Return the (X, Y) coordinate for the center point of the cell that contains the specified text.  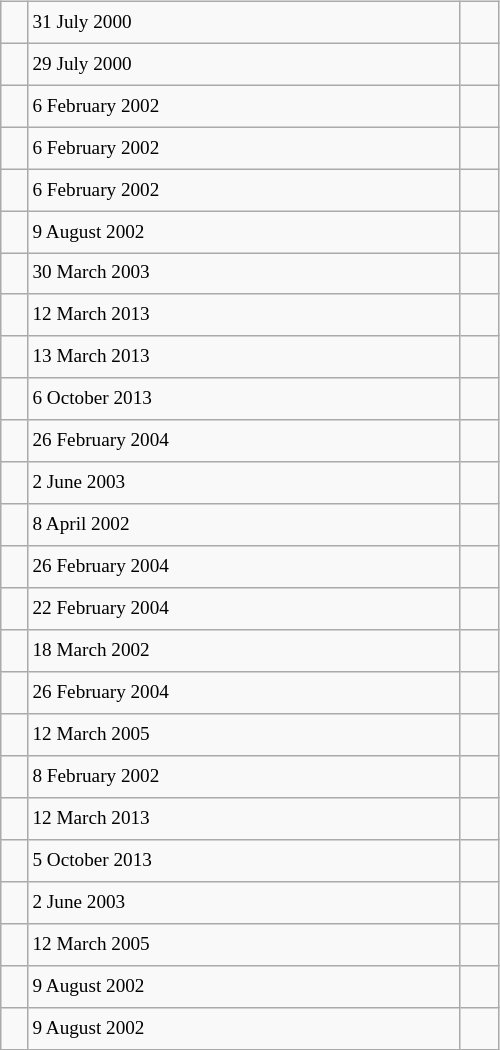
13 March 2013 (244, 357)
29 July 2000 (244, 64)
30 March 2003 (244, 274)
22 February 2004 (244, 609)
6 October 2013 (244, 399)
8 April 2002 (244, 525)
18 March 2002 (244, 651)
5 October 2013 (244, 861)
31 July 2000 (244, 22)
8 February 2002 (244, 777)
